Locate the cell with the specified text and output its (x, y) center coordinate. 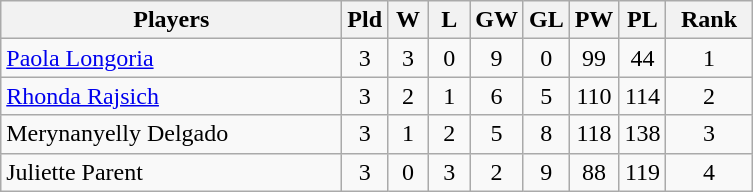
99 (594, 58)
Merynanyelly Delgado (172, 134)
PW (594, 20)
44 (642, 58)
119 (642, 172)
Players (172, 20)
L (450, 20)
138 (642, 134)
88 (594, 172)
Juliette Parent (172, 172)
118 (594, 134)
Rank (709, 20)
114 (642, 96)
110 (594, 96)
GW (497, 20)
PL (642, 20)
8 (546, 134)
W (408, 20)
GL (546, 20)
Paola Longoria (172, 58)
Rhonda Rajsich (172, 96)
4 (709, 172)
6 (497, 96)
Pld (365, 20)
